Determine the [x, y] coordinate at the center of the cell enclosing the given text.  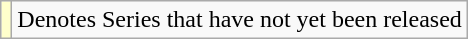
Denotes Series that have not yet been released [240, 20]
